Return (X, Y) of the center of cell containing provided text 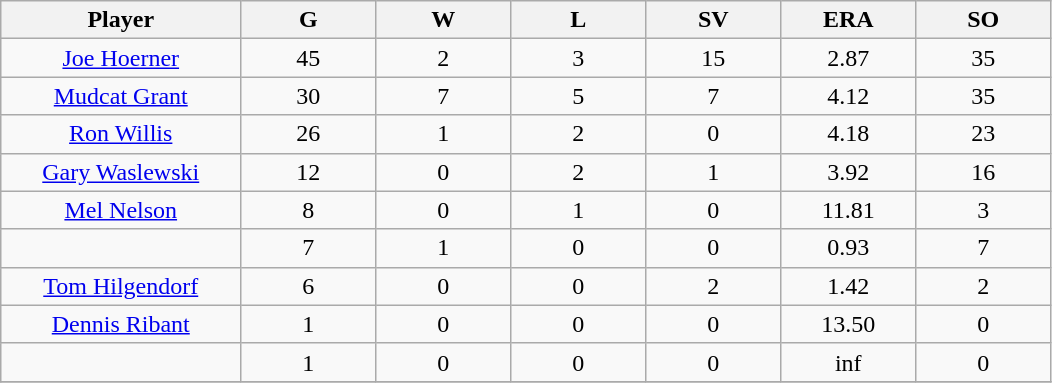
1.42 (848, 286)
Joe Hoerner (121, 58)
Dennis Ribant (121, 324)
Mel Nelson (121, 210)
16 (984, 172)
8 (308, 210)
15 (714, 58)
2.87 (848, 58)
0.93 (848, 248)
4.12 (848, 96)
Ron Willis (121, 134)
Tom Hilgendorf (121, 286)
SO (984, 20)
G (308, 20)
inf (848, 362)
Gary Waslewski (121, 172)
11.81 (848, 210)
Player (121, 20)
45 (308, 58)
12 (308, 172)
ERA (848, 20)
3.92 (848, 172)
23 (984, 134)
26 (308, 134)
4.18 (848, 134)
L (578, 20)
W (444, 20)
Mudcat Grant (121, 96)
30 (308, 96)
SV (714, 20)
6 (308, 286)
5 (578, 96)
13.50 (848, 324)
